Extract the [x, y] coordinate from the center of the cell holding the provided text.  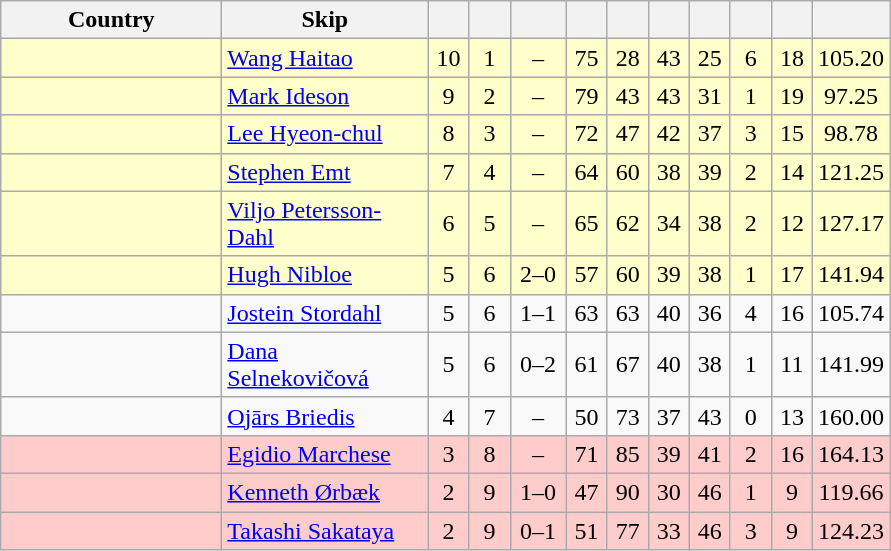
1–1 [538, 313]
97.25 [850, 96]
12 [792, 224]
17 [792, 275]
105.74 [850, 313]
65 [586, 224]
Takashi Sakataya [325, 531]
11 [792, 364]
61 [586, 364]
Skip [325, 20]
119.66 [850, 492]
127.17 [850, 224]
Jostein Stordahl [325, 313]
36 [710, 313]
73 [628, 416]
71 [586, 454]
98.78 [850, 134]
Wang Haitao [325, 58]
30 [668, 492]
2–0 [538, 275]
Ojārs Briedis [325, 416]
Kenneth Ørbæk [325, 492]
50 [586, 416]
0–1 [538, 531]
0–2 [538, 364]
41 [710, 454]
Viljo Petersson-Dahl [325, 224]
62 [628, 224]
105.20 [850, 58]
Egidio Marchese [325, 454]
34 [668, 224]
0 [750, 416]
160.00 [850, 416]
42 [668, 134]
Hugh Nibloe [325, 275]
10 [448, 58]
77 [628, 531]
Country [112, 20]
51 [586, 531]
124.23 [850, 531]
90 [628, 492]
18 [792, 58]
121.25 [850, 172]
85 [628, 454]
15 [792, 134]
Lee Hyeon-chul [325, 134]
1–0 [538, 492]
Stephen Emt [325, 172]
13 [792, 416]
141.99 [850, 364]
75 [586, 58]
64 [586, 172]
14 [792, 172]
57 [586, 275]
31 [710, 96]
164.13 [850, 454]
19 [792, 96]
28 [628, 58]
79 [586, 96]
141.94 [850, 275]
33 [668, 531]
Dana Selnekovičová [325, 364]
25 [710, 58]
Mark Ideson [325, 96]
67 [628, 364]
72 [586, 134]
